Pinpoint the cell where the given text exists, returning its [x, y] midpoint coordinate. 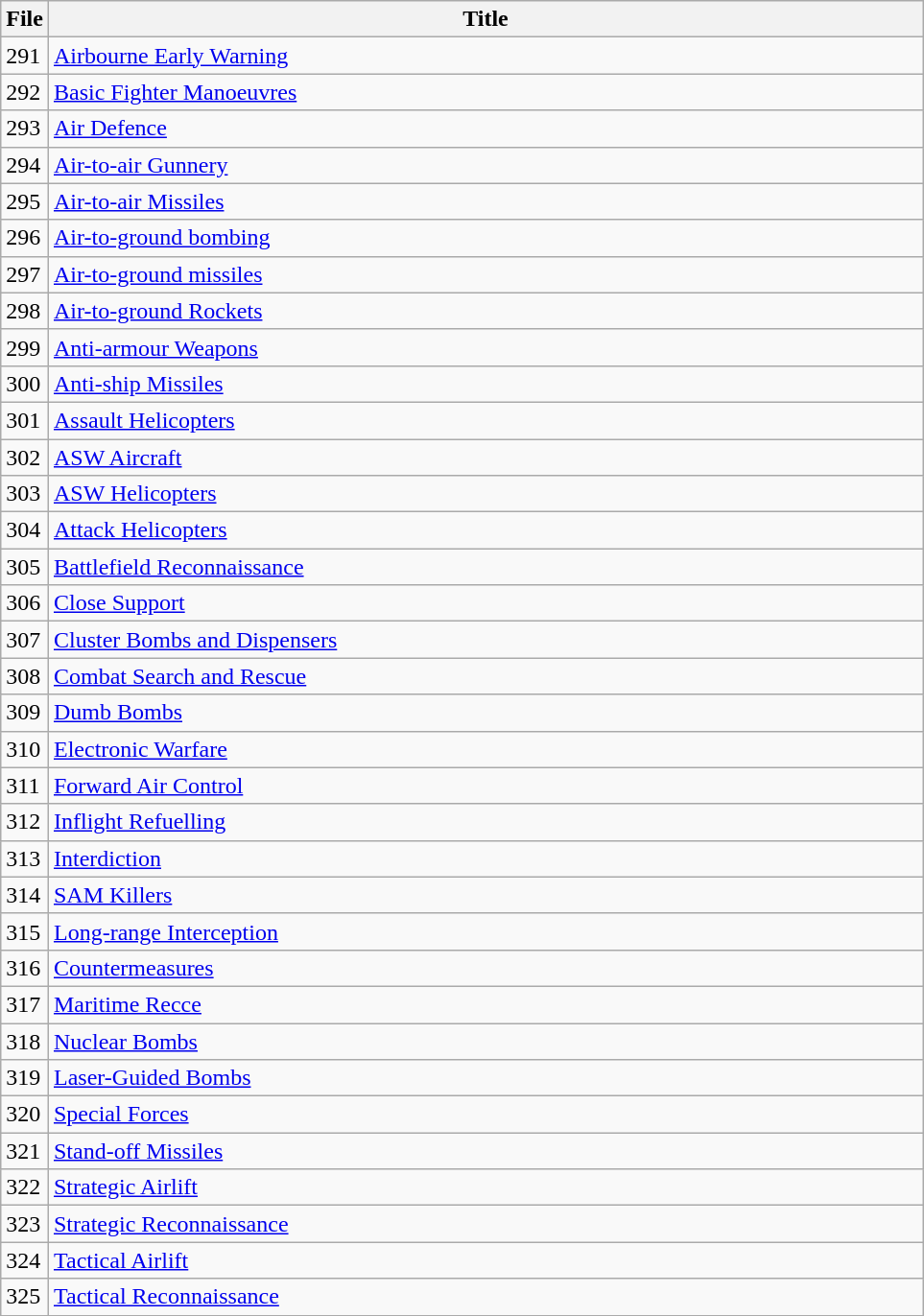
ASW Aircraft [486, 458]
295 [25, 201]
294 [25, 165]
319 [25, 1078]
Countermeasures [486, 968]
Stand-off Missiles [486, 1151]
300 [25, 384]
Cluster Bombs and Dispensers [486, 640]
303 [25, 494]
Long-range Interception [486, 931]
SAM Killers [486, 895]
ASW Helicopters [486, 494]
298 [25, 311]
Strategic Reconnaissance [486, 1224]
Assault Helicopters [486, 420]
292 [25, 92]
296 [25, 238]
309 [25, 713]
314 [25, 895]
318 [25, 1041]
306 [25, 603]
Air-to-ground missiles [486, 274]
321 [25, 1151]
304 [25, 530]
Dumb Bombs [486, 713]
Electronic Warfare [486, 749]
302 [25, 458]
Nuclear Bombs [486, 1041]
308 [25, 676]
Air Defence [486, 129]
Anti-ship Missiles [486, 384]
Air-to-air Gunnery [486, 165]
Basic Fighter Manoeuvres [486, 92]
Battlefield Reconnaissance [486, 567]
325 [25, 1297]
324 [25, 1260]
File [25, 19]
Tactical Airlift [486, 1260]
Title [486, 19]
301 [25, 420]
Tactical Reconnaissance [486, 1297]
Air-to-ground Rockets [486, 311]
Inflight Refuelling [486, 822]
Strategic Airlift [486, 1187]
Airbourne Early Warning [486, 56]
Maritime Recce [486, 1004]
Forward Air Control [486, 786]
Attack Helicopters [486, 530]
317 [25, 1004]
320 [25, 1115]
307 [25, 640]
299 [25, 347]
315 [25, 931]
312 [25, 822]
323 [25, 1224]
291 [25, 56]
297 [25, 274]
Laser-Guided Bombs [486, 1078]
Close Support [486, 603]
293 [25, 129]
Anti-armour Weapons [486, 347]
Special Forces [486, 1115]
322 [25, 1187]
310 [25, 749]
316 [25, 968]
Air-to-ground bombing [486, 238]
311 [25, 786]
313 [25, 858]
Combat Search and Rescue [486, 676]
Interdiction [486, 858]
Air-to-air Missiles [486, 201]
305 [25, 567]
